Scan for the cell matching the given text and deliver its [x, y] coordinate at center. 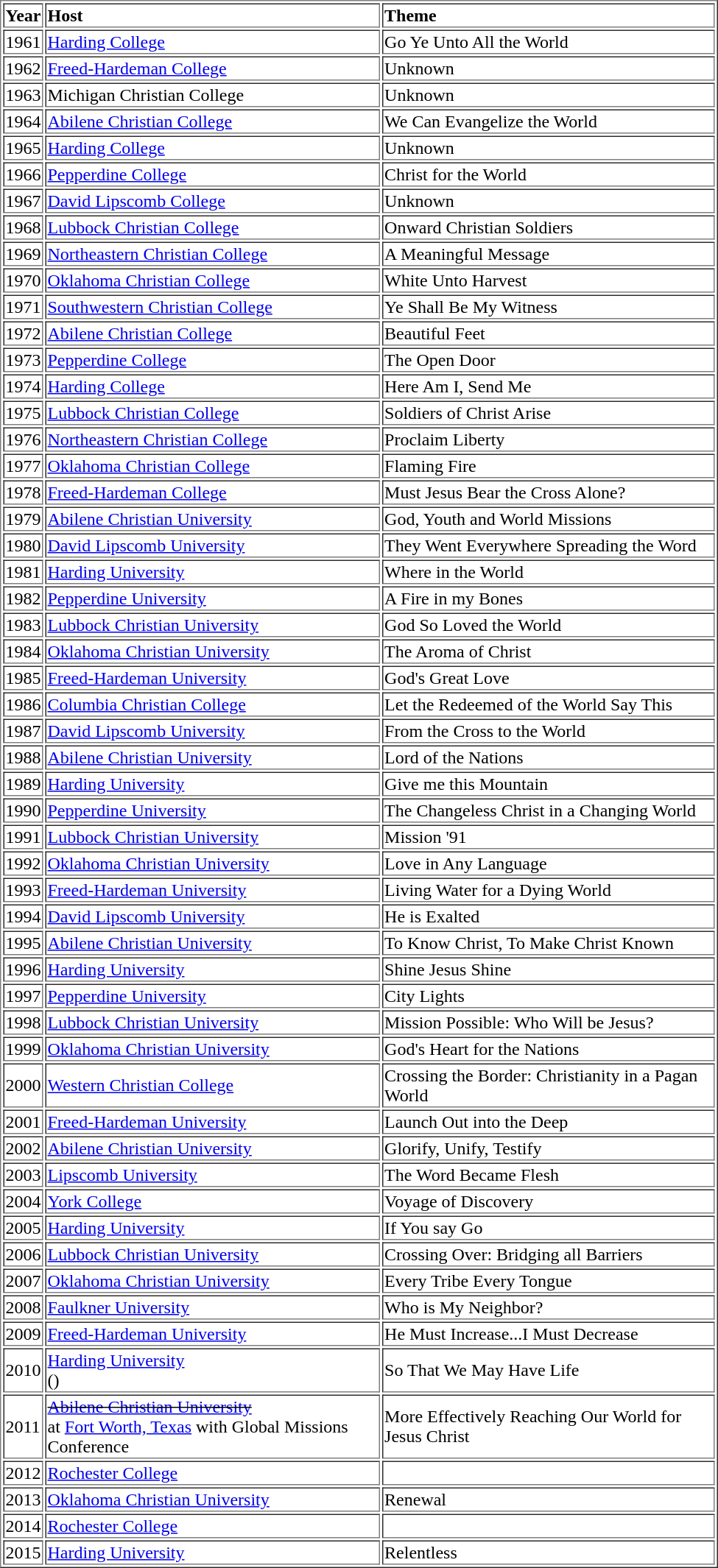
Christ for the World [548, 174]
From the Cross to the World [548, 730]
1994 [23, 916]
David Lipscomb College [214, 200]
Beautiful Feet [548, 333]
1971 [23, 306]
Faulkner University [214, 1307]
Soldiers of Christ Arise [548, 412]
1973 [23, 359]
Ye Shall Be My Witness [548, 306]
Crossing the Border: Christianity in a Pagan World [548, 1085]
Southwestern Christian College [214, 306]
1996 [23, 969]
1989 [23, 783]
Mission '91 [548, 836]
1986 [23, 704]
2002 [23, 1148]
1979 [23, 518]
1967 [23, 200]
Western Christian College [214, 1085]
1997 [23, 995]
The Open Door [548, 359]
1984 [23, 651]
The Aroma of Christ [548, 651]
Harding University() [214, 1371]
Crossing Over: Bridging all Barriers [548, 1254]
1987 [23, 730]
Onward Christian Soldiers [548, 227]
Columbia Christian College [214, 704]
So That We May Have Life [548, 1371]
2010 [23, 1371]
1983 [23, 624]
1991 [23, 836]
Proclaim Liberty [548, 439]
Let the Redeemed of the World Say This [548, 704]
Here Am I, Send Me [548, 386]
Theme [548, 15]
2008 [23, 1307]
He Must Increase...I Must Decrease [548, 1334]
Renewal [548, 1499]
1968 [23, 227]
1999 [23, 1048]
1978 [23, 492]
2013 [23, 1499]
1972 [23, 333]
Relentless [548, 1552]
1985 [23, 677]
Lipscomb University [214, 1175]
1992 [23, 863]
Voyage of Discovery [548, 1201]
God's Great Love [548, 677]
1964 [23, 121]
1981 [23, 571]
1974 [23, 386]
1995 [23, 942]
2009 [23, 1334]
Living Water for a Dying World [548, 889]
Abilene Christian University at Fort Worth, Texas with Global Missions Conference [214, 1427]
We Can Evangelize the World [548, 121]
They Went Everywhere Spreading the Word [548, 545]
Year [23, 15]
2007 [23, 1281]
Lord of the Nations [548, 757]
Mission Possible: Who Will be Jesus? [548, 1022]
1988 [23, 757]
1976 [23, 439]
Glorify, Unify, Testify [548, 1148]
1963 [23, 94]
The Changeless Christ in a Changing World [548, 810]
1961 [23, 41]
Host [214, 15]
1966 [23, 174]
God's Heart for the Nations [548, 1048]
2015 [23, 1552]
1962 [23, 68]
1993 [23, 889]
York College [214, 1201]
2001 [23, 1122]
God, Youth and World Missions [548, 518]
2000 [23, 1085]
Michigan Christian College [214, 94]
1977 [23, 465]
Who is My Neighbor? [548, 1307]
God So Loved the World [548, 624]
Shine Jesus Shine [548, 969]
A Fire in my Bones [548, 598]
2004 [23, 1201]
He is Exalted [548, 916]
White Unto Harvest [548, 280]
1975 [23, 412]
A Meaningful Message [548, 253]
The Word Became Flesh [548, 1175]
2006 [23, 1254]
1965 [23, 147]
Love in Any Language [548, 863]
City Lights [548, 995]
2005 [23, 1228]
1970 [23, 280]
To Know Christ, To Make Christ Known [548, 942]
2012 [23, 1472]
Every Tribe Every Tongue [548, 1281]
2003 [23, 1175]
Launch Out into the Deep [548, 1122]
If You say Go [548, 1228]
Go Ye Unto All the World [548, 41]
2014 [23, 1525]
Must Jesus Bear the Cross Alone? [548, 492]
Where in the World [548, 571]
Flaming Fire [548, 465]
1990 [23, 810]
Give me this Mountain [548, 783]
More Effectively Reaching Our World for Jesus Christ [548, 1427]
1998 [23, 1022]
1980 [23, 545]
1969 [23, 253]
2011 [23, 1427]
1982 [23, 598]
